For the text-containing cell, return its midpoint in [X, Y] coordinate format. 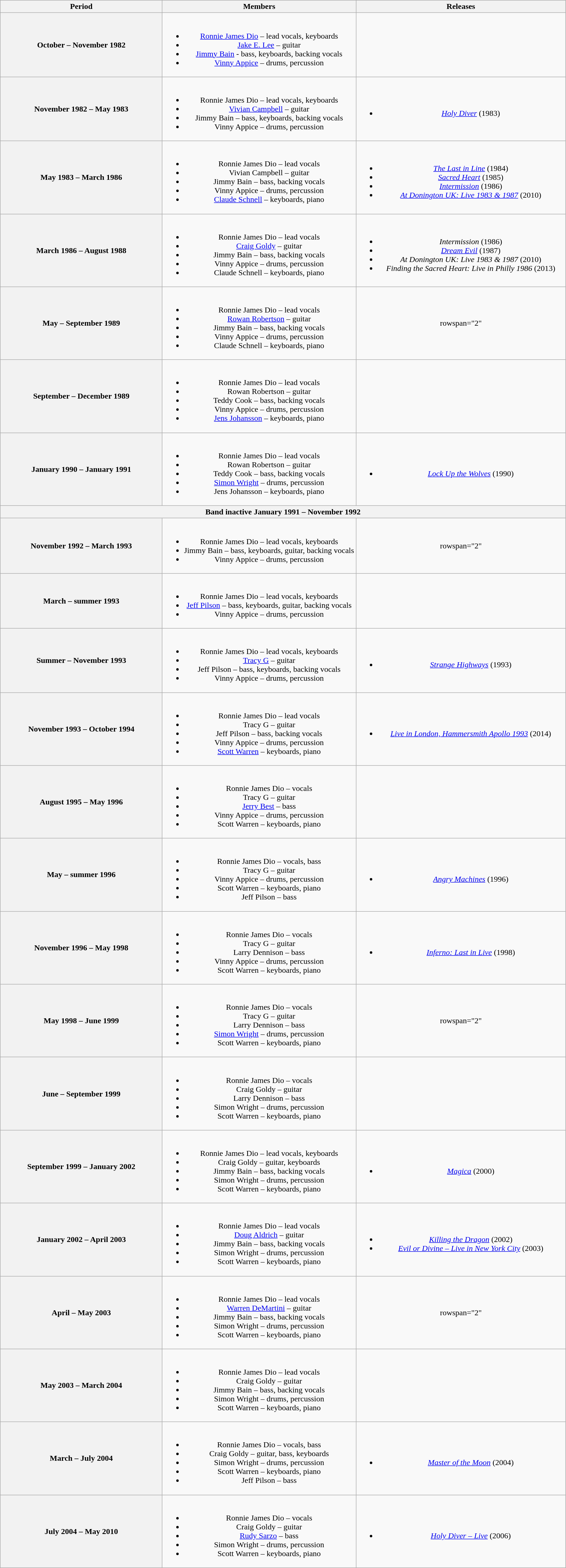
May 2003 – March 2004 [81, 1385]
Summer – November 1993 [81, 660]
Killing the Dragon (2002)Evil or Divine – Live in New York City (2003) [461, 1239]
May – September 1989 [81, 323]
The Last in Line (1984)Sacred Heart (1985)Intermission (1986) At Donington UK: Live 1983 & 1987 (2010) [461, 178]
Ronnie James Dio – lead vocalsCraig Goldy – guitarJimmy Bain – bass, backing vocalsSimon Wright – drums, percussionScott Warren – keyboards, piano [259, 1385]
January 1990 – January 1991 [81, 469]
October – November 1982 [81, 45]
Ronnie James Dio – vocalsTracy G – guitarJerry Best – bassVinny Appice – drums, percussionScott Warren – keyboards, piano [259, 802]
May 1998 – June 1999 [81, 1021]
March – July 2004 [81, 1458]
Live in London, Hammersmith Apollo 1993 (2014) [461, 729]
January 2002 – April 2003 [81, 1239]
May – summer 1996 [81, 875]
Ronnie James Dio – vocals, bassTracy G – guitarVinny Appice – drums, percussionScott Warren – keyboards, pianoJeff Pilson – bass [259, 875]
Period [81, 7]
September 1999 – January 2002 [81, 1167]
Ronnie James Dio – lead vocals, keyboardsJake E. Lee – guitarJimmy Bain - bass, keyboards, backing vocalsVinny Appice – drums, percussion [259, 45]
November 1993 – October 1994 [81, 729]
Ronnie James Dio – vocalsTracy G – guitarLarry Dennison – bassSimon Wright – drums, percussionScott Warren – keyboards, piano [259, 1021]
Ronnie James Dio – lead vocals, keyboardsVivian Campbell – guitarJimmy Bain – bass, keyboards, backing vocalsVinny Appice – drums, percussion [259, 109]
Holy Diver – Live (2006) [461, 1531]
Lock Up the Wolves (1990) [461, 469]
November 1996 – May 1998 [81, 948]
July 2004 – May 2010 [81, 1531]
April – May 2003 [81, 1313]
Ronnie James Dio – lead vocals, keyboardsJimmy Bain – bass, keyboards, guitar, backing vocalsVinny Appice – drums, percussion [259, 546]
Ronnie James Dio – vocals, bassCraig Goldy – guitar, bass, keyboardsSimon Wright – drums, percussionScott Warren – keyboards, pianoJeff Pilson – bass [259, 1458]
Intermission (1986) Dream Evil (1987)At Donington UK: Live 1983 & 1987 (2010)Finding the Sacred Heart: Live in Philly 1986 (2013) [461, 250]
Releases [461, 7]
Ronnie James Dio – vocalsTracy G – guitarLarry Dennison – bassVinny Appice – drums, percussionScott Warren – keyboards, piano [259, 948]
Strange Highways (1993) [461, 660]
September – December 1989 [81, 396]
Members [259, 7]
May 1983 – March 1986 [81, 178]
Master of the Moon (2004) [461, 1458]
Inferno: Last in Live (1998) [461, 948]
March 1986 – August 1988 [81, 250]
August 1995 – May 1996 [81, 802]
November 1982 – May 1983 [81, 109]
June – September 1999 [81, 1094]
Holy Diver (1983) [461, 109]
November 1992 – March 1993 [81, 546]
Ronnie James Dio – lead vocalsTracy G – guitarJeff Pilson – bass, backing vocalsVinny Appice – drums, percussionScott Warren – keyboards, piano [259, 729]
Angry Machines (1996) [461, 875]
Band inactive January 1991 – November 1992 [283, 512]
Ronnie James Dio – lead vocals, keyboardsJeff Pilson – bass, keyboards, guitar, backing vocalsVinny Appice – drums, percussion [259, 601]
March – summer 1993 [81, 601]
Ronnie James Dio – vocalsCraig Goldy – guitarRudy Sarzo – bassSimon Wright – drums, percussionScott Warren – keyboards, piano [259, 1531]
Ronnie James Dio – vocalsCraig Goldy – guitarLarry Dennison – bassSimon Wright – drums, percussionScott Warren – keyboards, piano [259, 1094]
Ronnie James Dio – lead vocalsDoug Aldrich – guitarJimmy Bain – bass, backing vocalsSimon Wright – drums, percussionScott Warren – keyboards, piano [259, 1239]
Ronnie James Dio – lead vocalsCraig Goldy – guitarJimmy Bain – bass, backing vocalsVinny Appice – drums, percussionClaude Schnell – keyboards, piano [259, 250]
Ronnie James Dio – lead vocals, keyboardsTracy G – guitarJeff Pilson – bass, keyboards, backing vocalsVinny Appice – drums, percussion [259, 660]
Magica (2000) [461, 1167]
